Search for the cell housing the specified text and yield its [x, y] center coordinate. 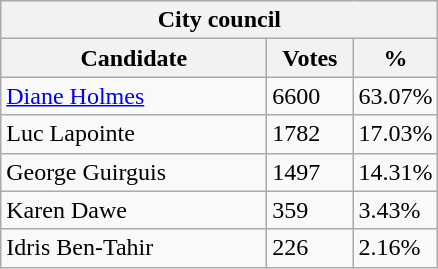
Idris Ben-Tahir [134, 248]
17.03% [396, 134]
6600 [310, 96]
3.43% [396, 210]
Candidate [134, 58]
2.16% [396, 248]
63.07% [396, 96]
City council [220, 20]
14.31% [396, 172]
% [396, 58]
1782 [310, 134]
George Guirguis [134, 172]
359 [310, 210]
Votes [310, 58]
1497 [310, 172]
Diane Holmes [134, 96]
Luc Lapointe [134, 134]
Karen Dawe [134, 210]
226 [310, 248]
